Detect which cell encompasses the target text, then output its (X, Y) center coordinate. 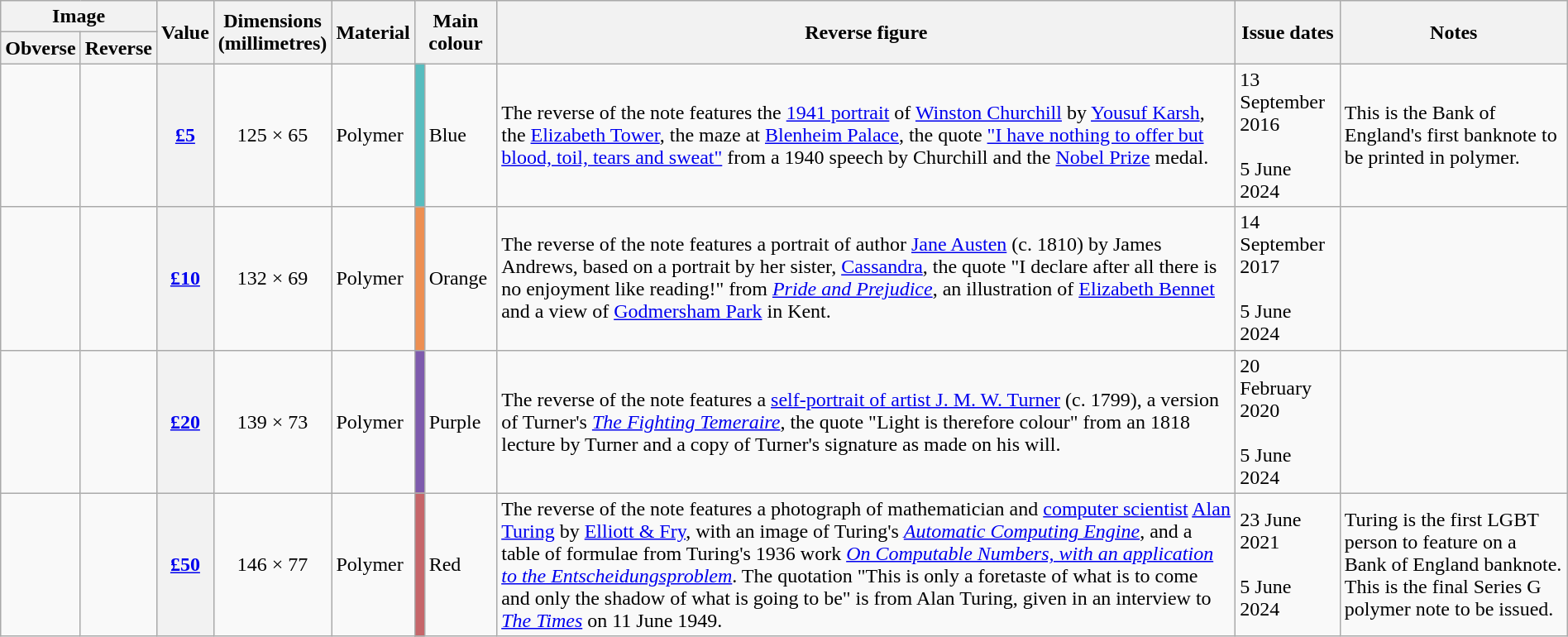
Orange (461, 278)
£20 (185, 422)
Image (79, 17)
This is the Bank of England's first banknote to be printed in polymer. (1454, 136)
£5 (185, 136)
Reverse figure (867, 32)
Main colour (455, 32)
£50 (185, 564)
132 × 69 (273, 278)
Turing is the first LGBT person to feature on a Bank of England banknote. This is the final Series G polymer note to be issued. (1454, 564)
£10 (185, 278)
125 × 65 (273, 136)
Purple (461, 422)
23 June 20215 June 2024 (1288, 564)
Issue dates (1288, 32)
Obverse (41, 48)
20 February 20205 June 2024 (1288, 422)
14 September 20175 June 2024 (1288, 278)
Value (185, 32)
Red (461, 564)
13 September 20165 June 2024 (1288, 136)
139 × 73 (273, 422)
Material (373, 32)
146 × 77 (273, 564)
Dimensions(millimetres) (273, 32)
Notes (1454, 32)
Blue (461, 136)
Reverse (118, 48)
